Search for the cell housing the specified text and yield its (x, y) center coordinate. 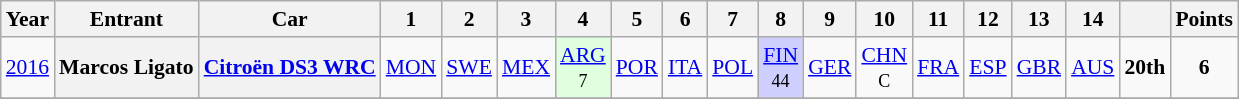
AUS (1092, 68)
Citroën DS3 WRC (290, 68)
20th (1144, 68)
Car (290, 19)
12 (988, 19)
ARG7 (583, 68)
CHNC (884, 68)
ESP (988, 68)
POL (732, 68)
Points (1204, 19)
1 (412, 19)
7 (732, 19)
8 (780, 19)
2 (469, 19)
5 (637, 19)
2016 (28, 68)
4 (583, 19)
FRA (938, 68)
GER (830, 68)
3 (526, 19)
Entrant (126, 19)
FIN44 (780, 68)
13 (1040, 19)
Year (28, 19)
14 (1092, 19)
MON (412, 68)
10 (884, 19)
POR (637, 68)
MEX (526, 68)
GBR (1040, 68)
SWE (469, 68)
Marcos Ligato (126, 68)
11 (938, 19)
9 (830, 19)
ITA (685, 68)
